For the text-containing cell, return its midpoint in [X, Y] coordinate format. 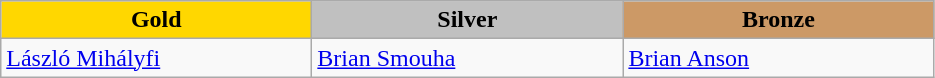
Silver [468, 20]
Brian Anson [778, 58]
Gold [156, 20]
Brian Smouha [468, 58]
Bronze [778, 20]
László Mihályfi [156, 58]
